Scan for the cell matching the given text and deliver its (X, Y) coordinate at center. 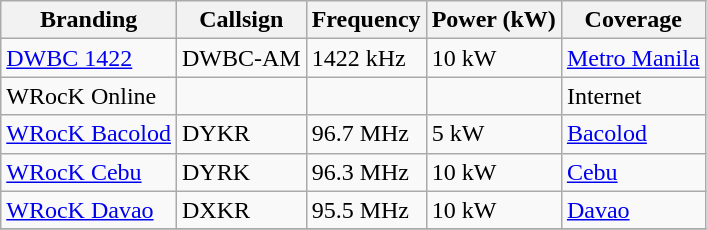
Frequency (366, 20)
DYRK (241, 172)
Davao (633, 210)
Internet (633, 96)
Coverage (633, 20)
Branding (89, 20)
96.7 MHz (366, 134)
DWBC 1422 (89, 58)
Metro Manila (633, 58)
Cebu (633, 172)
95.5 MHz (366, 210)
5 kW (494, 134)
WRocK Online (89, 96)
DXKR (241, 210)
DYKR (241, 134)
WRocK Bacolod (89, 134)
1422 kHz (366, 58)
96.3 MHz (366, 172)
DWBC-AM (241, 58)
Callsign (241, 20)
WRocK Davao (89, 210)
Power (kW) (494, 20)
Bacolod (633, 134)
WRocK Cebu (89, 172)
